From the cell containing the given text, extract its center point as [X, Y] coordinate. 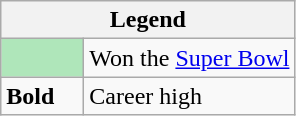
Won the Super Bowl [190, 58]
Legend [148, 20]
Career high [190, 96]
Bold [42, 96]
